Identify which cell holds the provided text, then report its [X, Y] central coordinate. 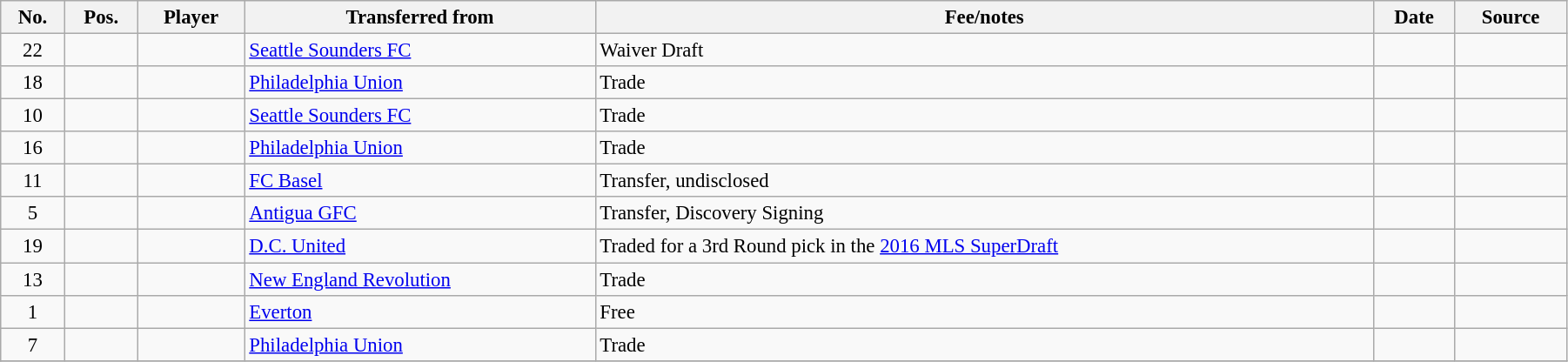
1 [33, 312]
Date [1413, 17]
7 [33, 345]
Player [191, 17]
No. [33, 17]
10 [33, 116]
18 [33, 83]
Waiver Draft [984, 50]
Traded for a 3rd Round pick in the 2016 MLS SuperDraft [984, 246]
13 [33, 279]
5 [33, 213]
Source [1511, 17]
New England Revolution [419, 279]
FC Basel [419, 181]
Transfer, undisclosed [984, 181]
Antigua GFC [419, 213]
16 [33, 148]
Fee/notes [984, 17]
19 [33, 246]
Free [984, 312]
Everton [419, 312]
11 [33, 181]
Transferred from [419, 17]
Transfer, Discovery Signing [984, 213]
Pos. [101, 17]
D.C. United [419, 246]
22 [33, 50]
